Identify which cell holds the provided text, then report its (x, y) central coordinate. 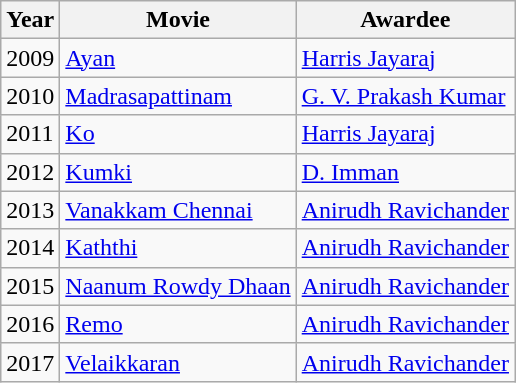
2017 (30, 362)
2009 (30, 58)
G. V. Prakash Kumar (405, 96)
2014 (30, 248)
2013 (30, 210)
2012 (30, 172)
Ko (178, 134)
Remo (178, 324)
Year (30, 20)
Naanum Rowdy Dhaan (178, 286)
Kumki (178, 172)
Movie (178, 20)
Kaththi (178, 248)
Madrasapattinam (178, 96)
Vanakkam Chennai (178, 210)
2010 (30, 96)
2016 (30, 324)
Velaikkaran (178, 362)
2011 (30, 134)
D. Imman (405, 172)
Awardee (405, 20)
2015 (30, 286)
Ayan (178, 58)
